Scan for the cell matching the given text and deliver its [x, y] coordinate at center. 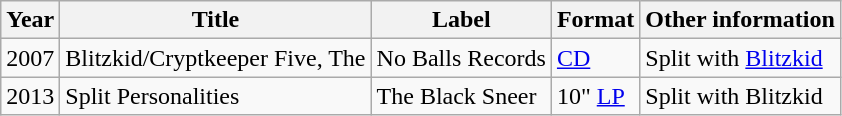
The Black Sneer [461, 96]
2007 [30, 58]
Blitzkid/Cryptkeeper Five, The [216, 58]
Format [595, 20]
2013 [30, 96]
Label [461, 20]
10" LP [595, 96]
Split Personalities [216, 96]
Other information [740, 20]
CD [595, 58]
Year [30, 20]
No Balls Records [461, 58]
Title [216, 20]
